Search for the cell housing the specified text and yield its (X, Y) center coordinate. 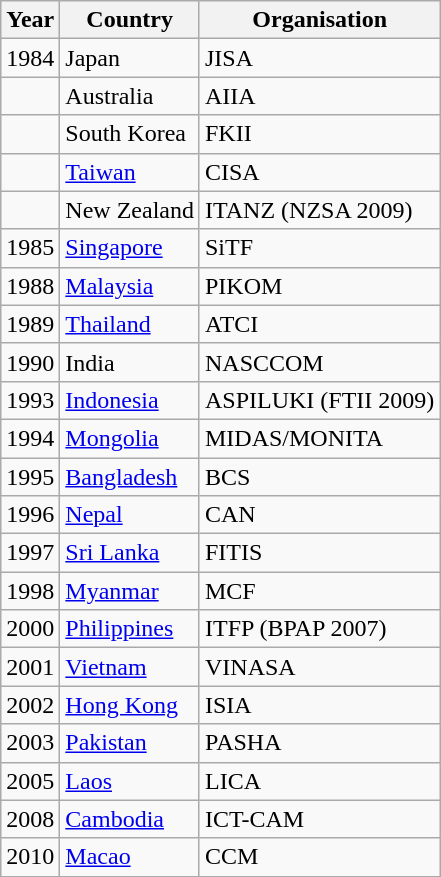
Thailand (130, 324)
Philippines (130, 629)
Country (130, 20)
MIDAS/MONITA (319, 438)
NASCCOM (319, 362)
Pakistan (130, 743)
1984 (30, 58)
1994 (30, 438)
VINASA (319, 667)
CAN (319, 515)
South Korea (130, 134)
PASHA (319, 743)
New Zealand (130, 210)
Taiwan (130, 172)
ATCI (319, 324)
Macao (130, 857)
JISA (319, 58)
2003 (30, 743)
Vietnam (130, 667)
AIIA (319, 96)
CISA (319, 172)
Malaysia (130, 286)
2010 (30, 857)
SiTF (319, 248)
ITFP (BPAP 2007) (319, 629)
BCS (319, 477)
2002 (30, 705)
PIKOM (319, 286)
Year (30, 20)
2005 (30, 781)
Sri Lanka (130, 553)
Australia (130, 96)
Cambodia (130, 819)
1993 (30, 400)
Mongolia (130, 438)
Organisation (319, 20)
Myanmar (130, 591)
CCM (319, 857)
1985 (30, 248)
1998 (30, 591)
India (130, 362)
MCF (319, 591)
2008 (30, 819)
LICA (319, 781)
ICT-CAM (319, 819)
1989 (30, 324)
ITANZ (NZSA 2009) (319, 210)
Singapore (130, 248)
ASPILUKI (FTII 2009) (319, 400)
Hong Kong (130, 705)
ISIA (319, 705)
Laos (130, 781)
1995 (30, 477)
1996 (30, 515)
2000 (30, 629)
1997 (30, 553)
Japan (130, 58)
Nepal (130, 515)
Indonesia (130, 400)
1988 (30, 286)
2001 (30, 667)
FKII (319, 134)
FITIS (319, 553)
1990 (30, 362)
Bangladesh (130, 477)
